From the cell containing the given text, extract its center point as (x, y) coordinate. 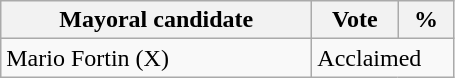
Vote (355, 20)
Mario Fortin (X) (156, 58)
Mayoral candidate (156, 20)
% (426, 20)
Acclaimed (383, 58)
